Determine the [X, Y] coordinate at the center of the cell enclosing the given text.  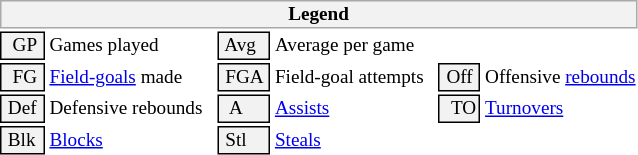
Games played [131, 46]
Def [22, 108]
Steals [354, 140]
TO [460, 108]
FGA [244, 77]
Off [460, 77]
FG [22, 77]
Blk [22, 140]
Offensive rebounds [561, 77]
GP [22, 46]
Stl [244, 140]
Avg [244, 46]
Assists [354, 108]
Turnovers [561, 108]
Blocks [131, 140]
Field-goals made [131, 77]
Field-goal attempts [354, 77]
Legend [318, 14]
Defensive rebounds [131, 108]
A [244, 108]
Average per game [354, 46]
